Provide the [x, y] coordinate of the cell's center where the given text is located.  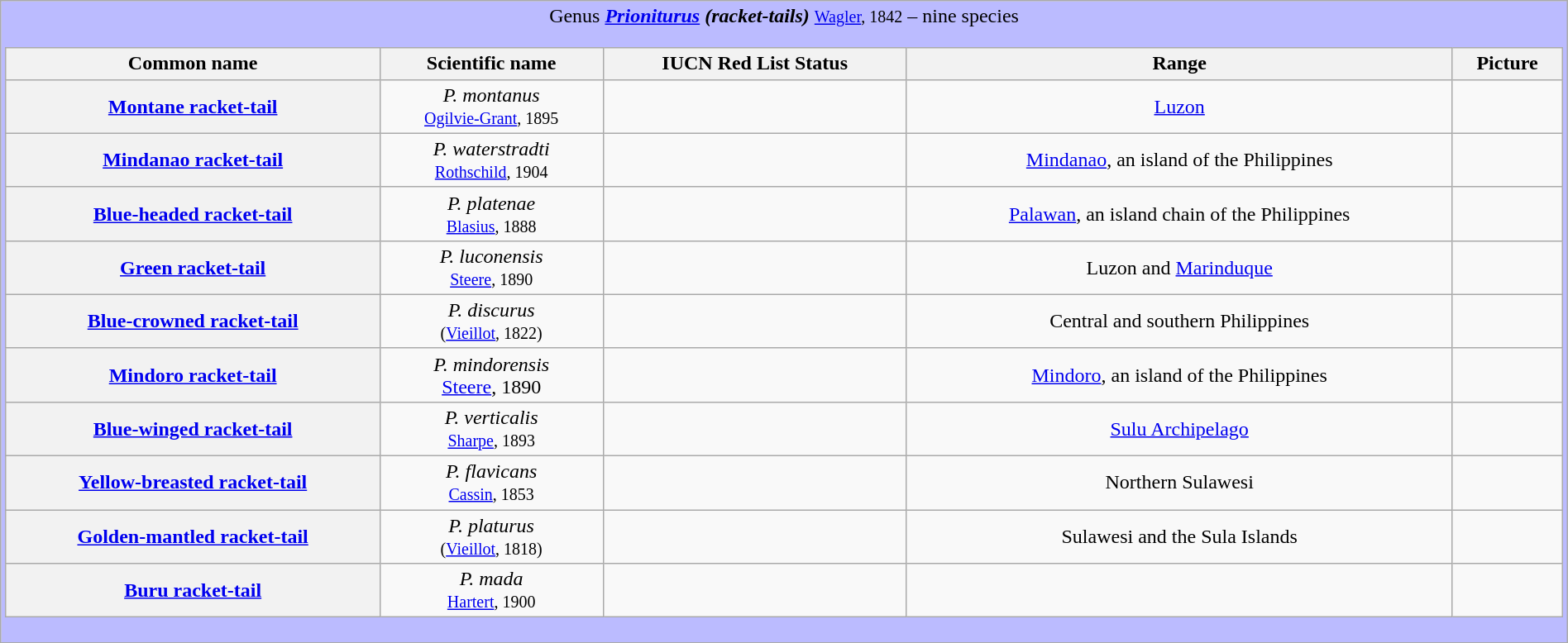
Mindanao, an island of the Philippines [1179, 160]
Common name [193, 64]
Sulawesi and the Sula Islands [1179, 537]
Golden-mantled racket-tail [193, 537]
P. waterstradti Rothschild, 1904 [491, 160]
Buru racket-tail [193, 590]
Blue-headed racket-tail [193, 213]
Luzon and Marinduque [1179, 268]
P. verticalis Sharpe, 1893 [491, 428]
Mindoro, an island of the Philippines [1179, 375]
IUCN Red List Status [754, 64]
Northern Sulawesi [1179, 483]
Yellow-breasted racket-tail [193, 483]
P. montanus Ogilvie-Grant, 1895 [491, 106]
P. mindorensis Steere, 1890 [491, 375]
Blue-crowned racket-tail [193, 321]
P. discurus (Vieillot, 1822) [491, 321]
Luzon [1179, 106]
P. flavicans Cassin, 1853 [491, 483]
Palawan, an island chain of the Philippines [1179, 213]
Mindoro racket-tail [193, 375]
Green racket-tail [193, 268]
P. platurus (Vieillot, 1818) [491, 537]
Montane racket-tail [193, 106]
P. platenae Blasius, 1888 [491, 213]
Mindanao racket-tail [193, 160]
Picture [1507, 64]
P. luconensis Steere, 1890 [491, 268]
Central and southern Philippines [1179, 321]
Sulu Archipelago [1179, 428]
Range [1179, 64]
Scientific name [491, 64]
P. mada Hartert, 1900 [491, 590]
Blue-winged racket-tail [193, 428]
